Return the (x, y) coordinate for the center point of the cell that contains the specified text.  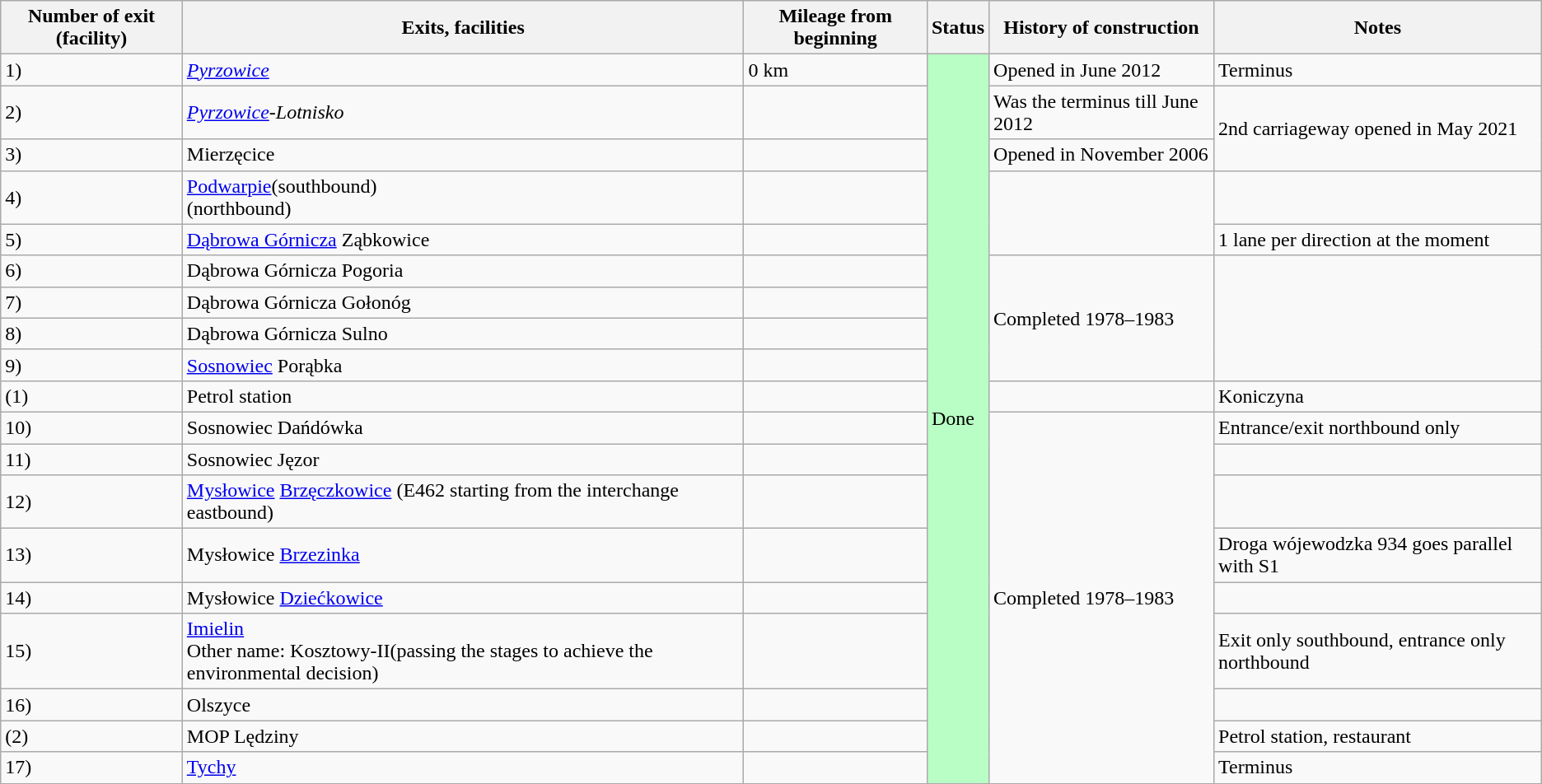
6) (92, 271)
Status (957, 28)
4) (92, 198)
Pyrzowice (463, 70)
Sosnowiec Dańdówka (463, 427)
Mileage from beginning (835, 28)
Pyrzowice-Lotnisko (463, 112)
9) (92, 365)
Mysłowice Brzezinka (463, 555)
3) (92, 155)
Sosnowiec Porąbka (463, 365)
15) (92, 651)
Dąbrowa Górnicza Gołonóg (463, 302)
Was the terminus till June 2012 (1102, 112)
Petrol station, restaurant (1378, 736)
Done (957, 418)
Number of exit (facility) (92, 28)
(2) (92, 736)
1) (92, 70)
14) (92, 598)
Mierzęcice (463, 155)
Tychy (463, 768)
Olszyce (463, 705)
Exit only southbound, entrance only northbound (1378, 651)
Exits, facilities (463, 28)
Droga wójewodzka 934 goes parallel with S1 (1378, 555)
Notes (1378, 28)
(1) (92, 396)
Podwarpie(southbound)(northbound) (463, 198)
10) (92, 427)
Entrance/exit northbound only (1378, 427)
MOP Lędziny (463, 736)
16) (92, 705)
Mysłowice Dziećkowice (463, 598)
Imielin Other name: Kosztowy-II(passing the stages to achieve the environmental decision) (463, 651)
Dąbrowa Górnicza Sulno (463, 334)
Sosnowiec Jęzor (463, 459)
History of construction (1102, 28)
11) (92, 459)
5) (92, 240)
Opened in November 2006 (1102, 155)
Opened in June 2012 (1102, 70)
2nd carriageway opened in May 2021 (1378, 128)
8) (92, 334)
7) (92, 302)
1 lane per direction at the moment (1378, 240)
Petrol station (463, 396)
13) (92, 555)
Dąbrowa Górnicza Pogoria (463, 271)
17) (92, 768)
12) (92, 502)
0 km (835, 70)
Dąbrowa Górnicza Ząbkowice (463, 240)
2) (92, 112)
Mysłowice Brzęczkowice (E462 starting from the interchange eastbound) (463, 502)
Koniczyna (1378, 396)
